Find where the given text appears and provide that cell's center as (x, y) coordinate. 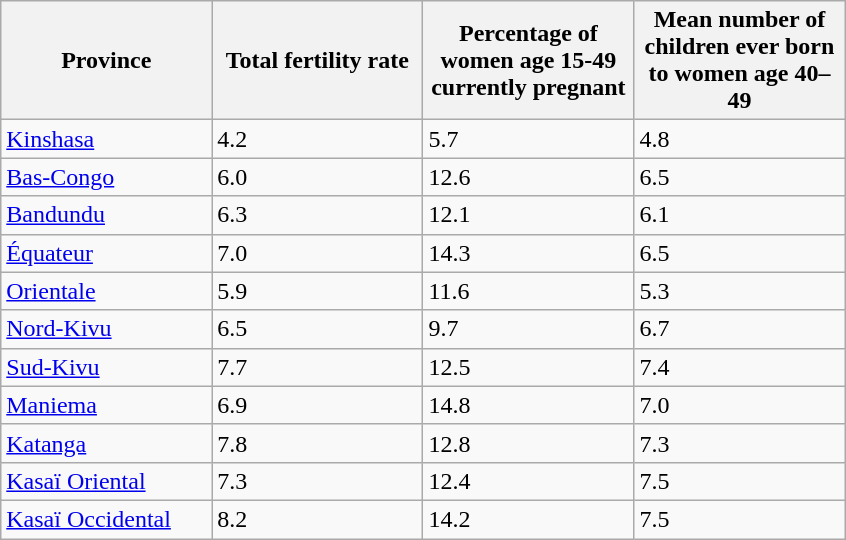
7.4 (740, 367)
Bandundu (106, 215)
6.3 (318, 215)
14.8 (528, 405)
12.8 (528, 443)
12.6 (528, 177)
9.7 (528, 329)
14.2 (528, 519)
6.0 (318, 177)
5.9 (318, 291)
4.2 (318, 139)
12.5 (528, 367)
Bas-Congo (106, 177)
12.4 (528, 481)
Maniema (106, 405)
Kasaï Occidental (106, 519)
Équateur (106, 253)
Province (106, 60)
Mean number of children ever born to women age 40–49 (740, 60)
12.1 (528, 215)
Kasaï Oriental (106, 481)
6.9 (318, 405)
7.7 (318, 367)
Total fertility rate (318, 60)
Nord-Kivu (106, 329)
Kinshasa (106, 139)
Percentage of women age 15-49 currently pregnant (528, 60)
Katanga (106, 443)
Sud-Kivu (106, 367)
6.1 (740, 215)
5.3 (740, 291)
7.8 (318, 443)
4.8 (740, 139)
14.3 (528, 253)
11.6 (528, 291)
8.2 (318, 519)
6.7 (740, 329)
5.7 (528, 139)
Orientale (106, 291)
